Find where the given text appears and provide that cell's center as (X, Y) coordinate. 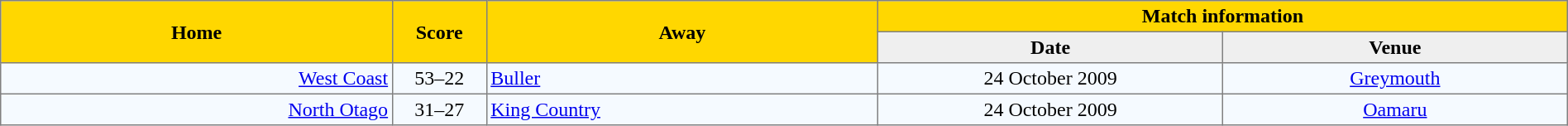
North Otago (197, 109)
King Country (682, 109)
Greymouth (1394, 79)
West Coast (197, 79)
Away (682, 31)
31–27 (439, 109)
Date (1050, 47)
Score (439, 31)
Oamaru (1394, 109)
Venue (1394, 47)
Home (197, 31)
Buller (682, 79)
Match information (1223, 17)
53–22 (439, 79)
